Capture the cell that displays the provided text and extract its [X, Y] central coordinate. 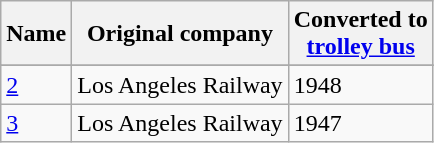
Converted totrolley bus [360, 34]
Name [36, 34]
2 [36, 85]
1947 [360, 123]
Original company [180, 34]
3 [36, 123]
1948 [360, 85]
